Detect which cell encompasses the target text, then output its (x, y) center coordinate. 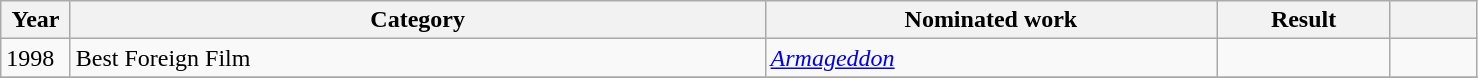
Category (418, 20)
Result (1304, 20)
Year (36, 20)
Best Foreign Film (418, 58)
Armageddon (991, 58)
Nominated work (991, 20)
1998 (36, 58)
